Extract the [x, y] coordinate from the center of the cell holding the provided text.  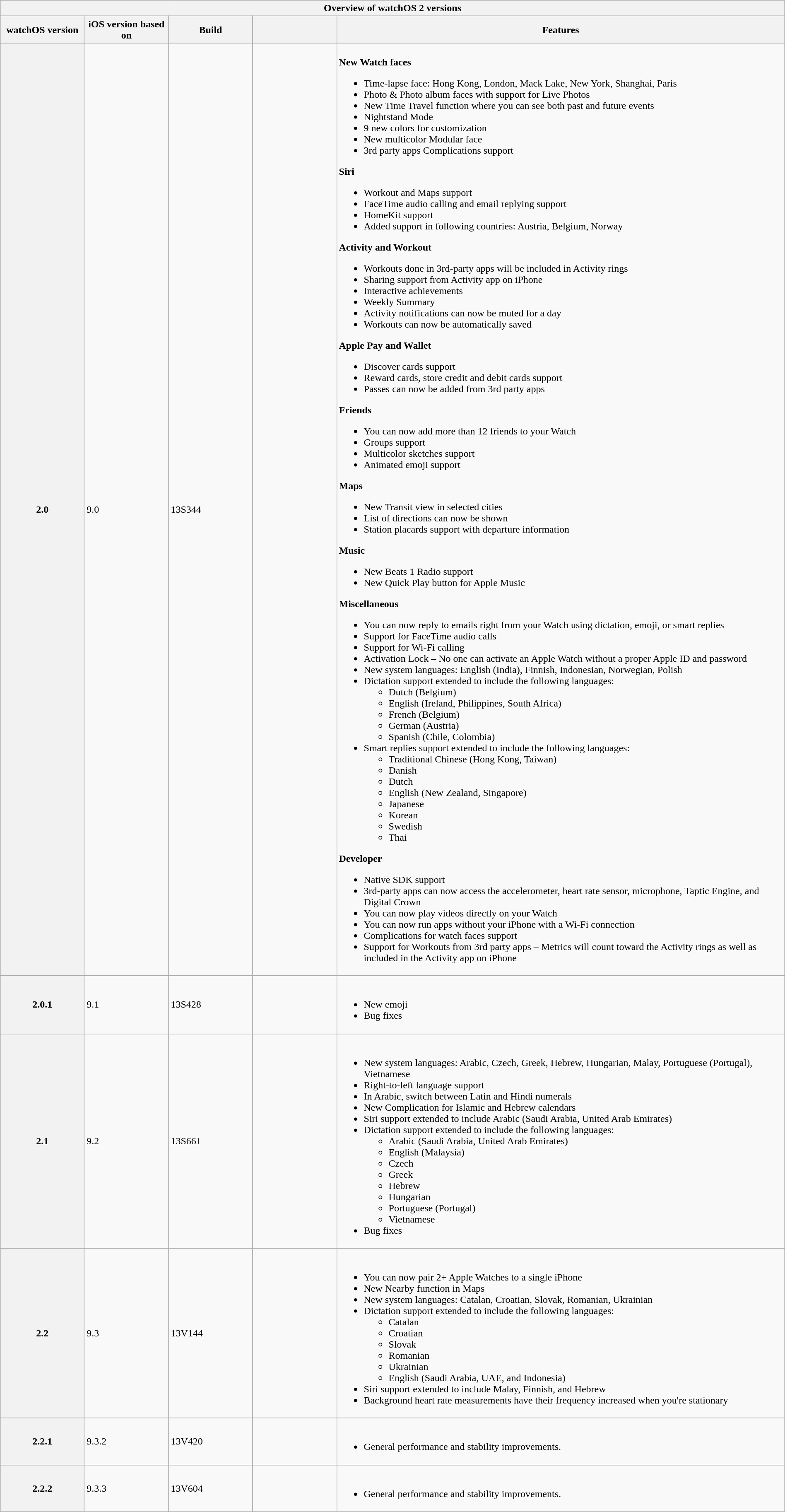
9.2 [127, 1141]
Build [210, 30]
Overview of watchOS 2 versions [392, 8]
13V144 [210, 1333]
9.0 [127, 509]
9.3.2 [127, 1441]
2.2 [42, 1333]
9.3 [127, 1333]
9.1 [127, 1005]
13V604 [210, 1488]
9.3.3 [127, 1488]
watchOS version [42, 30]
13V420 [210, 1441]
2.2.1 [42, 1441]
2.1 [42, 1141]
13S428 [210, 1005]
13S344 [210, 509]
iOS version based on [127, 30]
2.0 [42, 509]
Features [561, 30]
2.2.2 [42, 1488]
New emojiBug fixes [561, 1005]
2.0.1 [42, 1005]
13S661 [210, 1141]
